Search for the cell housing the specified text and yield its (X, Y) center coordinate. 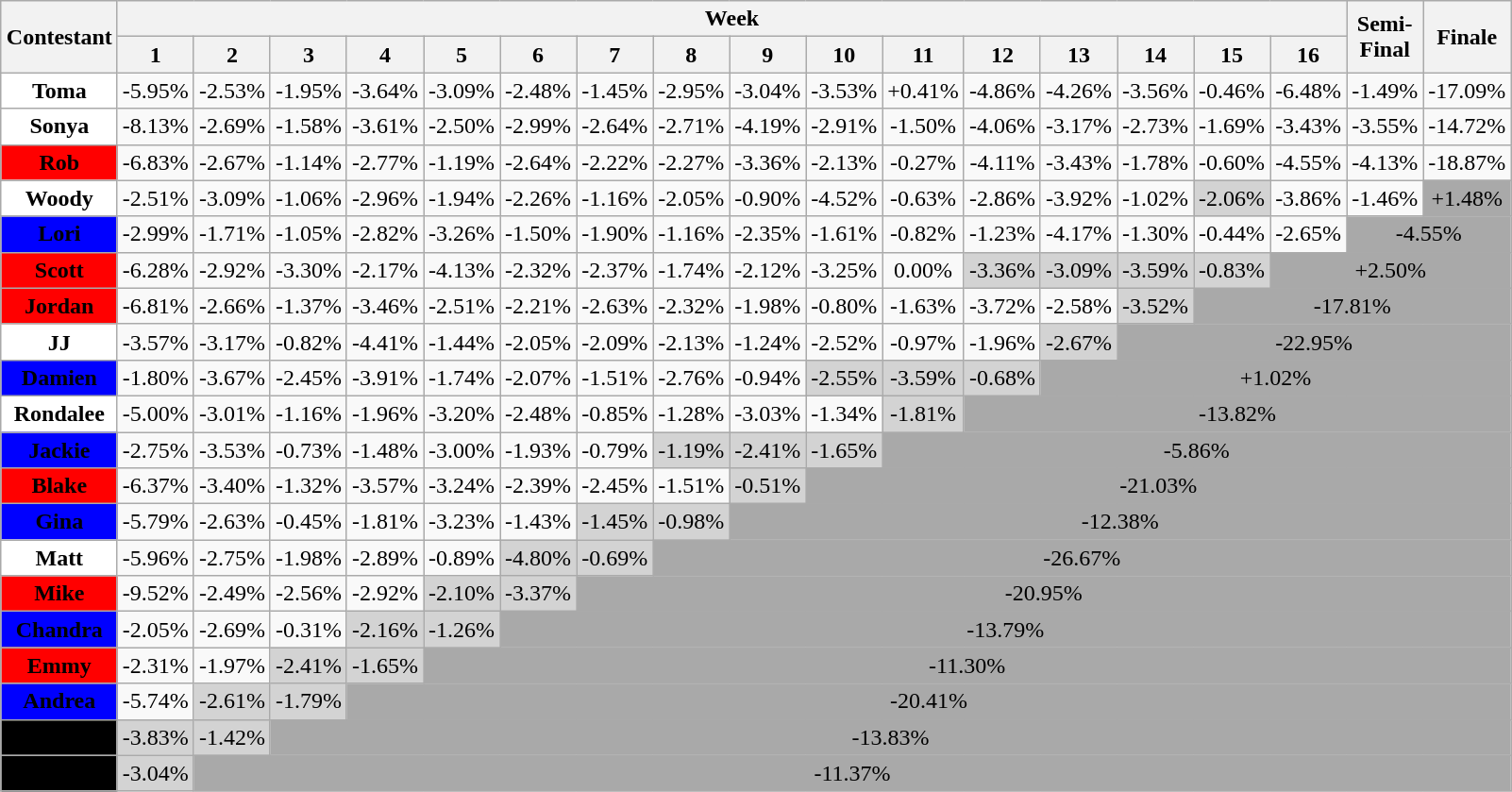
-1.80% (155, 378)
Week (731, 19)
-3.00% (462, 450)
-3.25% (844, 270)
-1.97% (232, 666)
Contestant (59, 37)
-2.77% (385, 162)
-2.89% (385, 558)
-3.86% (1308, 198)
+0.41% (923, 91)
-1.71% (232, 234)
+1.48% (1467, 198)
-1.37% (308, 306)
-4.06% (1002, 126)
-5.95% (155, 91)
-0.89% (462, 558)
-2.91% (844, 126)
Damien (59, 378)
15 (1233, 55)
-0.27% (923, 162)
-1.14% (308, 162)
-0.44% (1233, 234)
-2.49% (232, 594)
-0.51% (768, 486)
Lori (59, 234)
-6.83% (155, 162)
-2.53% (232, 91)
14 (1155, 55)
-2.82% (385, 234)
-0.97% (923, 342)
-2.66% (232, 306)
+1.02% (1275, 378)
-13.79% (1006, 630)
-3.40% (232, 486)
Vanessa (59, 737)
-2.73% (1155, 126)
-1.42% (232, 737)
-5.00% (155, 413)
-1.61% (844, 234)
16 (1308, 55)
-1.63% (923, 306)
6 (538, 55)
-5.86% (1197, 450)
-2.12% (768, 270)
-2.26% (538, 198)
-0.73% (308, 450)
-3.01% (232, 413)
-6.37% (155, 486)
-2.56% (308, 594)
-0.31% (308, 630)
-3.03% (768, 413)
Toma (59, 91)
-2.07% (538, 378)
2 (232, 55)
-1.24% (768, 342)
-8.13% (155, 126)
Rondalee (59, 413)
-3.67% (232, 378)
-2.55% (844, 378)
Sonya (59, 126)
0.00% (923, 270)
1 (155, 55)
-1.28% (691, 413)
7 (615, 55)
-4.86% (1002, 91)
Blake (59, 486)
-3.91% (385, 378)
-3.56% (1155, 91)
-1.95% (308, 91)
-22.95% (1314, 342)
11 (923, 55)
-3.23% (462, 522)
-17.81% (1352, 306)
-11.37% (851, 773)
Rob (59, 162)
-3.55% (1386, 126)
-14.72% (1467, 126)
Woody (59, 198)
-2.27% (691, 162)
-0.63% (923, 198)
-0.98% (691, 522)
-2.39% (538, 486)
5 (462, 55)
-0.83% (1233, 270)
-3.72% (1002, 306)
JJ (59, 342)
-1.32% (308, 486)
-2.50% (462, 126)
+2.50% (1391, 270)
-2.06% (1233, 198)
-1.02% (1155, 198)
Andrea (59, 701)
-2.65% (1308, 234)
-0.79% (615, 450)
-0.60% (1233, 162)
-3.24% (462, 486)
-21.03% (1159, 486)
-1.78% (1155, 162)
-2.09% (615, 342)
-1.90% (615, 234)
-20.95% (1044, 594)
-17.09% (1467, 91)
-2.52% (844, 342)
-4.41% (385, 342)
-1.43% (538, 522)
-1.94% (462, 198)
Matt (59, 558)
-3.46% (385, 306)
Scott (59, 270)
4 (385, 55)
-1.49% (1386, 91)
-4.11% (1002, 162)
9 (768, 55)
-0.80% (844, 306)
-4.52% (844, 198)
Finale (1467, 37)
-3.64% (385, 91)
Mike (59, 594)
-1.69% (1233, 126)
-1.23% (1002, 234)
-2.22% (615, 162)
-0.90% (768, 198)
-2.16% (385, 630)
-3.37% (538, 594)
-4.26% (1078, 91)
-2.96% (385, 198)
-5.74% (155, 701)
-11.30% (967, 666)
3 (308, 55)
-2.31% (155, 666)
-5.96% (155, 558)
-3.20% (462, 413)
13 (1078, 55)
-13.82% (1236, 413)
-4.80% (538, 558)
-1.93% (538, 450)
-2.61% (232, 701)
-2.71% (691, 126)
-9.52% (155, 594)
-4.19% (768, 126)
Chandra (59, 630)
-1.30% (1155, 234)
-2.10% (462, 594)
-12.38% (1120, 522)
-2.37% (615, 270)
-3.83% (155, 737)
-0.45% (308, 522)
-20.41% (929, 701)
-3.52% (1155, 306)
Gina (59, 522)
-13.83% (890, 737)
-0.46% (1233, 91)
Jordan (59, 306)
-1.58% (308, 126)
Jackie (59, 450)
-2.86% (1002, 198)
-3.30% (308, 270)
-2.21% (538, 306)
-0.94% (768, 378)
-1.46% (1386, 198)
Emmy (59, 666)
-0.68% (1002, 378)
-1.06% (308, 198)
-0.69% (615, 558)
-1.05% (308, 234)
-0.85% (615, 413)
-1.44% (462, 342)
-1.26% (462, 630)
-26.67% (1082, 558)
-18.87% (1467, 162)
-1.34% (844, 413)
-2.95% (691, 91)
Semi-Final (1386, 37)
12 (1002, 55)
-2.58% (1078, 306)
-1.48% (385, 450)
8 (691, 55)
-3.61% (385, 126)
-6.81% (155, 306)
-2.76% (691, 378)
-3.92% (1078, 198)
-5.79% (155, 522)
-6.28% (155, 270)
10 (844, 55)
-2.17% (385, 270)
-1.79% (308, 701)
-4.17% (1078, 234)
-3.26% (462, 234)
Zina (59, 773)
-2.35% (768, 234)
-6.48% (1308, 91)
